For the text-containing cell, return its midpoint in (x, y) coordinate format. 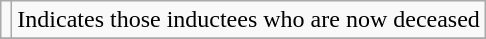
Indicates those inductees who are now deceased (249, 20)
